Determine the [X, Y] coordinate at the center of the cell enclosing the given text.  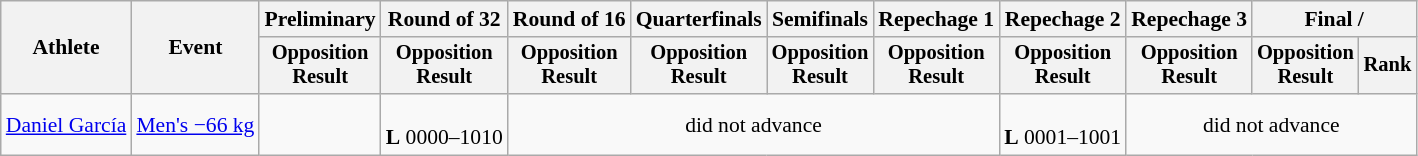
Repechage 3 [1189, 19]
Event [195, 48]
Athlete [66, 48]
Repechage 1 [936, 19]
Rank [1388, 66]
Daniel García [66, 124]
L 0001–1001 [1062, 124]
Preliminary [320, 19]
Round of 32 [444, 19]
Final / [1334, 19]
L 0000–1010 [444, 124]
Men's −66 kg [195, 124]
Semifinals [820, 19]
Round of 16 [570, 19]
Repechage 2 [1062, 19]
Quarterfinals [699, 19]
